Determine the (X, Y) coordinate at the center of the cell enclosing the given text.  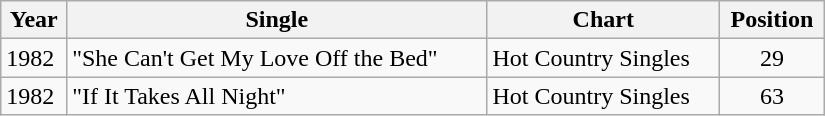
Chart (604, 20)
Year (34, 20)
"If It Takes All Night" (277, 96)
Single (277, 20)
"She Can't Get My Love Off the Bed" (277, 58)
63 (772, 96)
29 (772, 58)
Position (772, 20)
